Extract the [x, y] coordinate from the center of the cell holding the provided text.  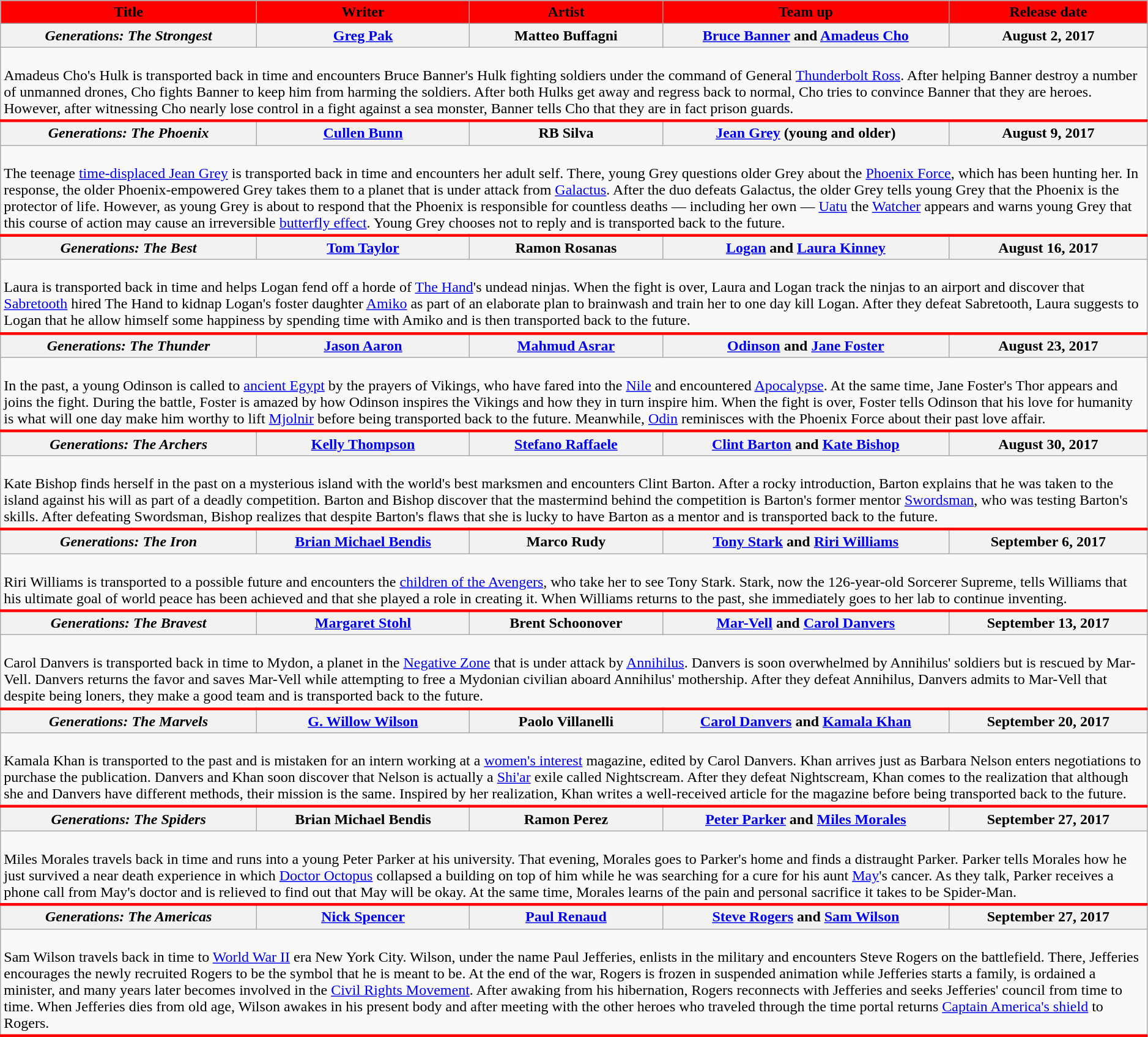
Generations: The Phoenix [128, 133]
September 20, 2017 [1048, 721]
Paul Renaud [566, 916]
Bruce Banner and Amadeus Cho [805, 35]
Stefano Raffaele [566, 444]
Kelly Thompson [363, 444]
Clint Barton and Kate Bishop [805, 444]
August 2, 2017 [1048, 35]
Generations: The Bravest [128, 623]
Ramon Perez [566, 819]
Odinson and Jane Foster [805, 346]
August 30, 2017 [1048, 444]
Jason Aaron [363, 346]
Generations: The Americas [128, 916]
Matteo Buffagni [566, 35]
RB Silva [566, 133]
Generations: The Iron [128, 541]
Jean Grey (young and older) [805, 133]
September 13, 2017 [1048, 623]
Writer [363, 12]
Peter Parker and Miles Morales [805, 819]
Mar-Vell and Carol Danvers [805, 623]
Generations: The Best [128, 248]
Logan and Laura Kinney [805, 248]
Steve Rogers and Sam Wilson [805, 916]
Greg Pak [363, 35]
Mahmud Asrar [566, 346]
Margaret Stohl [363, 623]
Brent Schoonover [566, 623]
Tony Stark and Riri Williams [805, 541]
Ramon Rosanas [566, 248]
Generations: The Archers [128, 444]
August 9, 2017 [1048, 133]
Nick Spencer [363, 916]
Generations: The Strongest [128, 35]
Marco Rudy [566, 541]
August 16, 2017 [1048, 248]
Generations: The Spiders [128, 819]
August 23, 2017 [1048, 346]
Team up [805, 12]
Generations: The Thunder [128, 346]
Artist [566, 12]
Release date [1048, 12]
Cullen Bunn [363, 133]
G. Willow Wilson [363, 721]
September 6, 2017 [1048, 541]
Generations: The Marvels [128, 721]
Paolo Villanelli [566, 721]
Title [128, 12]
Tom Taylor [363, 248]
Carol Danvers and Kamala Khan [805, 721]
